Find where the given text appears and provide that cell's center as [X, Y] coordinate. 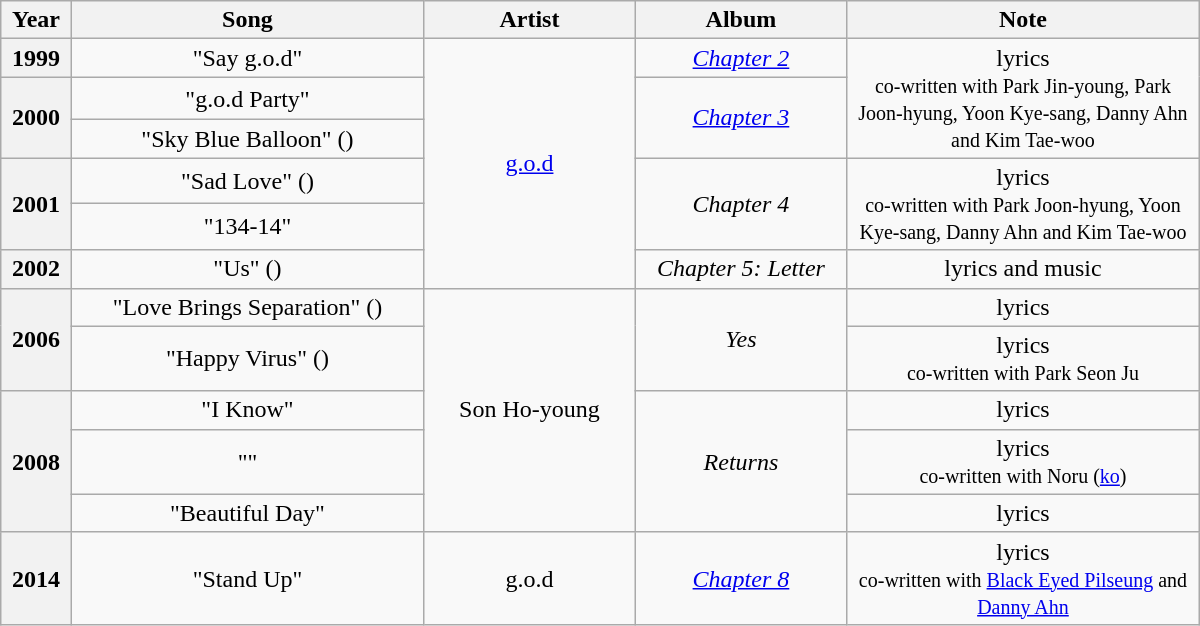
lyricsco-written with Noru (ko) [1024, 462]
lyricsco-written with Black Eyed Pilseung and Danny Ahn [1024, 578]
"Sky Blue Balloon" () [247, 139]
"Happy Virus" () [247, 358]
"Say g.o.d" [247, 58]
Son Ho-young [530, 410]
Chapter 4 [740, 204]
Chapter 3 [740, 118]
1999 [36, 58]
"Sad Love" () [247, 181]
lyricsco-written with Park Seon Ju [1024, 358]
lyricsco-written with Park Joon-hyung, Yoon Kye-sang, Danny Ahn and Kim Tae-woo [1024, 204]
Chapter 5: Letter [740, 269]
2008 [36, 462]
Chapter 8 [740, 578]
2000 [36, 118]
Returns [740, 462]
Chapter 2 [740, 58]
lyrics and music [1024, 269]
"Stand Up" [247, 578]
"Beautiful Day" [247, 513]
"g.o.d Party" [247, 98]
2006 [36, 340]
"134-14" [247, 227]
Note [1024, 20]
Year [36, 20]
Album [740, 20]
Yes [740, 340]
Song [247, 20]
"" [247, 462]
"Love Brings Separation" () [247, 307]
"Us" () [247, 269]
Artist [530, 20]
lyricsco-written with Park Jin-young, Park Joon-hyung, Yoon Kye-sang, Danny Ahn and Kim Tae-woo [1024, 98]
"I Know" [247, 410]
2001 [36, 204]
2002 [36, 269]
2014 [36, 578]
